Search for the cell housing the specified text and yield its (X, Y) center coordinate. 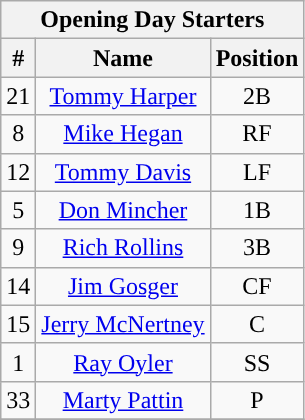
CF (257, 286)
Rich Rollins (123, 248)
2B (257, 96)
14 (18, 286)
3B (257, 248)
Marty Pattin (123, 400)
Jim Gosger (123, 286)
9 (18, 248)
21 (18, 96)
P (257, 400)
8 (18, 134)
1B (257, 210)
# (18, 58)
33 (18, 400)
12 (18, 172)
Position (257, 58)
Tommy Davis (123, 172)
1 (18, 362)
Opening Day Starters (152, 20)
Mike Hegan (123, 134)
Jerry McNertney (123, 324)
Name (123, 58)
15 (18, 324)
Tommy Harper (123, 96)
RF (257, 134)
SS (257, 362)
LF (257, 172)
Don Mincher (123, 210)
5 (18, 210)
Ray Oyler (123, 362)
C (257, 324)
